Detect which cell encompasses the target text, then output its (X, Y) center coordinate. 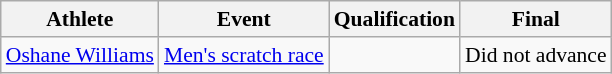
Event (244, 19)
Athlete (80, 19)
Qualification (394, 19)
Men's scratch race (244, 55)
Did not advance (536, 55)
Final (536, 19)
Oshane Williams (80, 55)
